Identify which cell holds the provided text, then report its [x, y] central coordinate. 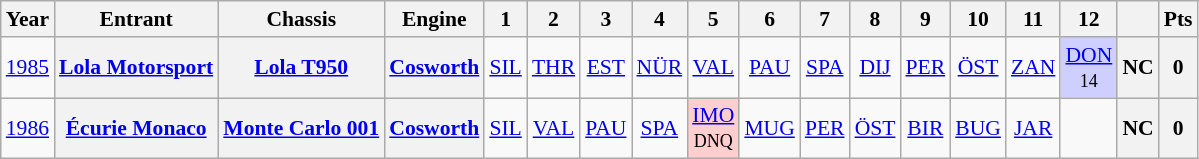
3 [606, 19]
1 [506, 19]
1985 [28, 68]
ZAN [1033, 68]
9 [925, 19]
10 [978, 19]
11 [1033, 19]
THR [554, 68]
MUG [770, 128]
12 [1088, 19]
BUG [978, 128]
NÜR [660, 68]
Écurie Monaco [136, 128]
Pts [1178, 19]
DIJ [876, 68]
6 [770, 19]
DON14 [1088, 68]
Engine [434, 19]
8 [876, 19]
4 [660, 19]
Year [28, 19]
IMODNQ [713, 128]
JAR [1033, 128]
BIR [925, 128]
Entrant [136, 19]
5 [713, 19]
EST [606, 68]
Monte Carlo 001 [301, 128]
2 [554, 19]
Lola T950 [301, 68]
Chassis [301, 19]
7 [825, 19]
1986 [28, 128]
Lola Motorsport [136, 68]
